Pinpoint the cell where the given text exists, returning its [x, y] midpoint coordinate. 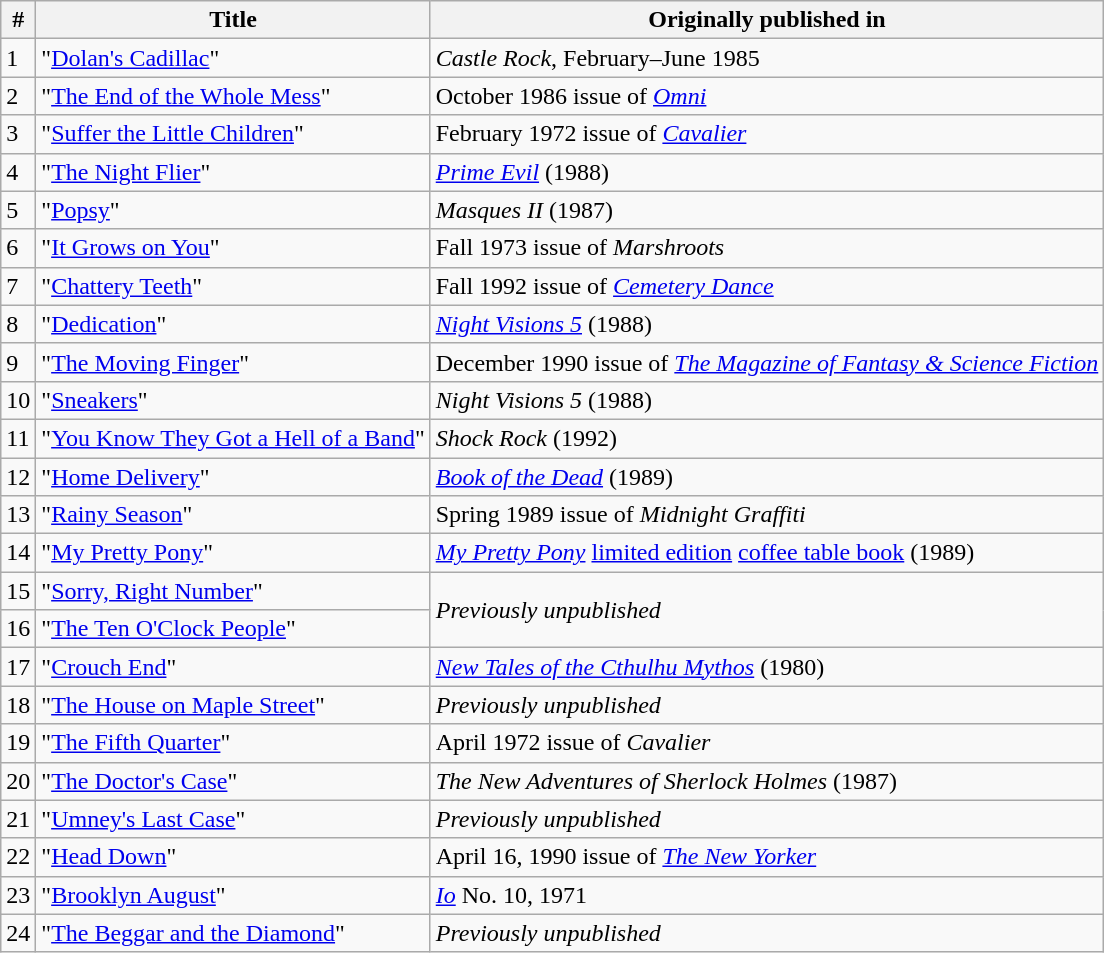
April 16, 1990 issue of The New Yorker [767, 857]
6 [18, 248]
"Dedication" [233, 324]
13 [18, 515]
"Popsy" [233, 210]
1 [18, 58]
"The Doctor's Case" [233, 781]
"The Beggar and the Diamond" [233, 933]
"The Ten O'Clock People" [233, 629]
"Sorry, Right Number" [233, 591]
New Tales of the Cthulhu Mythos (1980) [767, 667]
"Head Down" [233, 857]
19 [18, 743]
2 [18, 96]
"Crouch End" [233, 667]
February 1972 issue of Cavalier [767, 134]
Fall 1973 issue of Marshroots [767, 248]
"Umney's Last Case" [233, 819]
October 1986 issue of Omni [767, 96]
4 [18, 172]
"Dolan's Cadillac" [233, 58]
"Suffer the Little Children" [233, 134]
"Brooklyn August" [233, 895]
# [18, 20]
14 [18, 553]
"It Grows on You" [233, 248]
Masques II (1987) [767, 210]
5 [18, 210]
8 [18, 324]
"The Night Flier" [233, 172]
"You Know They Got a Hell of a Band" [233, 438]
18 [18, 705]
"The House on Maple Street" [233, 705]
"Rainy Season" [233, 515]
3 [18, 134]
Title [233, 20]
Castle Rock, February–June 1985 [767, 58]
"Sneakers" [233, 400]
Fall 1992 issue of Cemetery Dance [767, 286]
Spring 1989 issue of Midnight Graffiti [767, 515]
Io No. 10, 1971 [767, 895]
Originally published in [767, 20]
Book of the Dead (1989) [767, 477]
"The Moving Finger" [233, 362]
17 [18, 667]
"The Fifth Quarter" [233, 743]
My Pretty Pony limited edition coffee table book (1989) [767, 553]
21 [18, 819]
24 [18, 933]
15 [18, 591]
"Home Delivery" [233, 477]
"Chattery Teeth" [233, 286]
Shock Rock (1992) [767, 438]
22 [18, 857]
10 [18, 400]
7 [18, 286]
23 [18, 895]
12 [18, 477]
16 [18, 629]
"My Pretty Pony" [233, 553]
11 [18, 438]
Prime Evil (1988) [767, 172]
December 1990 issue of The Magazine of Fantasy & Science Fiction [767, 362]
April 1972 issue of Cavalier [767, 743]
The New Adventures of Sherlock Holmes (1987) [767, 781]
"The End of the Whole Mess" [233, 96]
20 [18, 781]
9 [18, 362]
